Find where the given text appears and provide that cell's center as [x, y] coordinate. 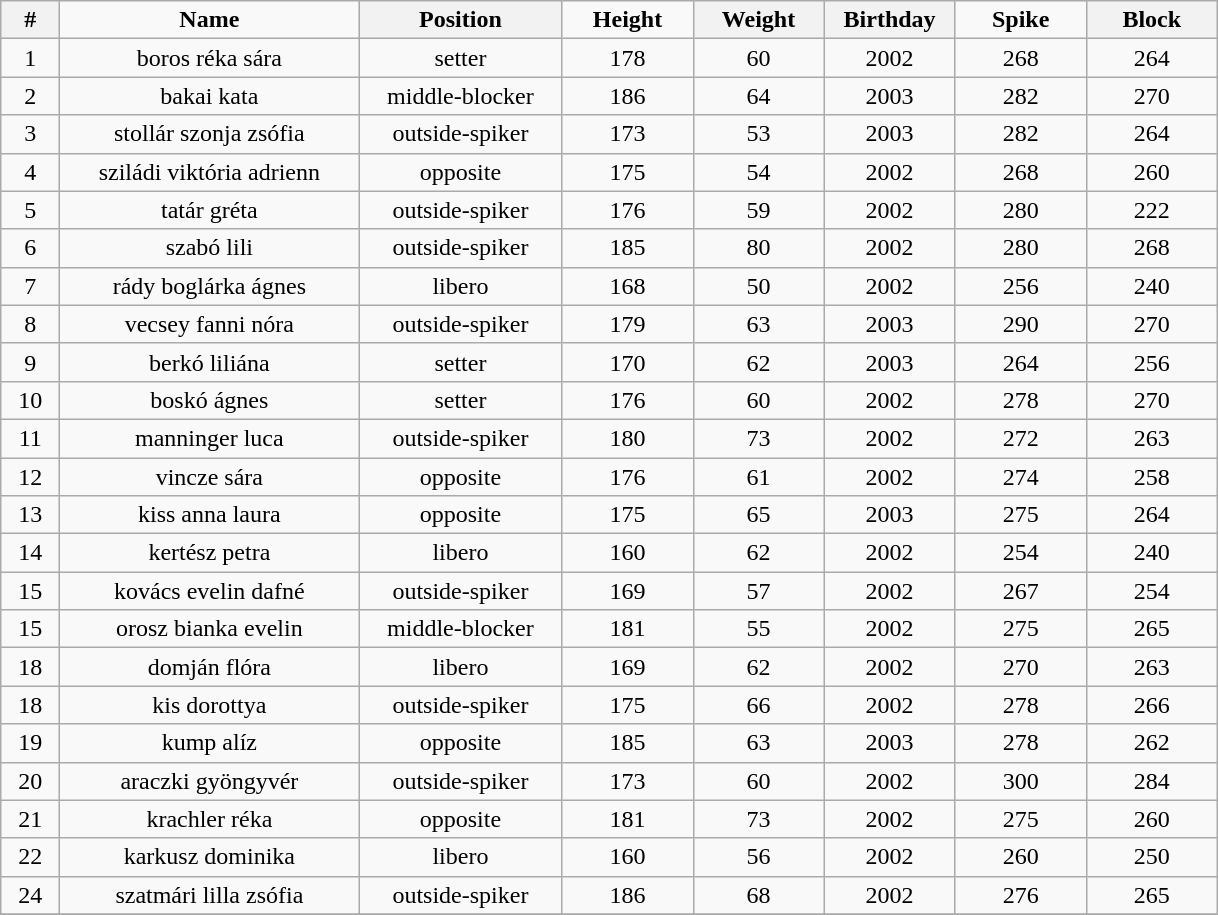
kis dorottya [210, 705]
8 [30, 324]
szabó lili [210, 248]
5 [30, 210]
tatár gréta [210, 210]
250 [1152, 857]
bakai kata [210, 96]
64 [758, 96]
267 [1020, 591]
kump alíz [210, 743]
szatmári lilla zsófia [210, 895]
Position [460, 20]
boskó ágnes [210, 400]
300 [1020, 781]
manninger luca [210, 438]
13 [30, 515]
1 [30, 58]
56 [758, 857]
6 [30, 248]
araczki gyöngyvér [210, 781]
276 [1020, 895]
168 [628, 286]
kertész petra [210, 553]
19 [30, 743]
Weight [758, 20]
258 [1152, 477]
222 [1152, 210]
kovács evelin dafné [210, 591]
170 [628, 362]
14 [30, 553]
50 [758, 286]
vecsey fanni nóra [210, 324]
vincze sára [210, 477]
22 [30, 857]
266 [1152, 705]
180 [628, 438]
berkó liliána [210, 362]
rády boglárka ágnes [210, 286]
domján flóra [210, 667]
21 [30, 819]
10 [30, 400]
24 [30, 895]
Spike [1020, 20]
20 [30, 781]
61 [758, 477]
55 [758, 629]
178 [628, 58]
12 [30, 477]
274 [1020, 477]
# [30, 20]
Height [628, 20]
57 [758, 591]
sziládi viktória adrienn [210, 172]
orosz bianka evelin [210, 629]
7 [30, 286]
11 [30, 438]
179 [628, 324]
272 [1020, 438]
2 [30, 96]
Block [1152, 20]
Name [210, 20]
boros réka sára [210, 58]
Birthday [890, 20]
66 [758, 705]
65 [758, 515]
59 [758, 210]
284 [1152, 781]
3 [30, 134]
karkusz dominika [210, 857]
kiss anna laura [210, 515]
krachler réka [210, 819]
54 [758, 172]
4 [30, 172]
stollár szonja zsófia [210, 134]
290 [1020, 324]
80 [758, 248]
9 [30, 362]
68 [758, 895]
53 [758, 134]
262 [1152, 743]
